For the text-containing cell, return its midpoint in [x, y] coordinate format. 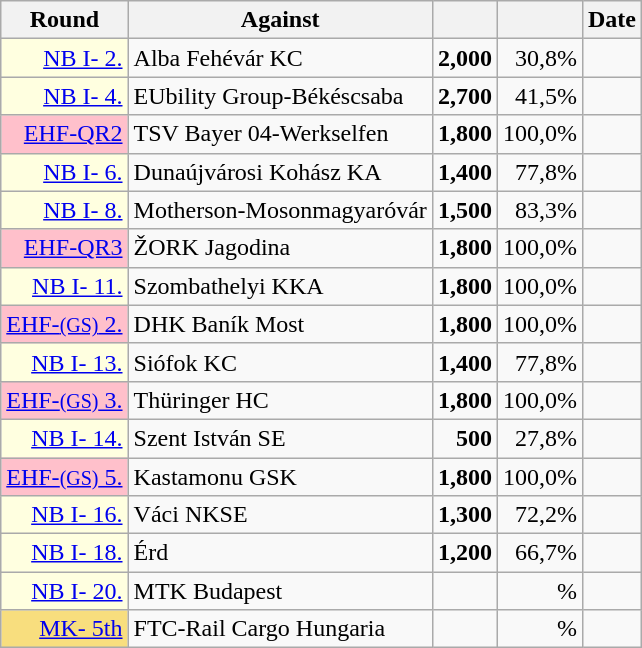
EHF-(GS) 5. [64, 477]
EHF-QR3 [64, 248]
NB I- 8. [64, 210]
TSV Bayer 04-Werkselfen [280, 134]
NB I- 16. [64, 515]
EHF-(GS) 2. [64, 324]
2,700 [464, 96]
Against [280, 20]
41,5% [540, 96]
Szent István SE [280, 438]
Alba Fehévár KC [280, 58]
ŽORK Jagodina [280, 248]
66,7% [540, 553]
NB I- 14. [64, 438]
72,2% [540, 515]
MK- 5th [64, 629]
NB I- 20. [64, 591]
NB I- 2. [64, 58]
Kastamonu GSK [280, 477]
Dunaújvárosi Kohász KA [280, 172]
Round [64, 20]
Érd [280, 553]
83,3% [540, 210]
1,200 [464, 553]
1,300 [464, 515]
NB I- 13. [64, 362]
Motherson-Mosonmagyaróvár [280, 210]
FTC-Rail Cargo Hungaria [280, 629]
Szombathelyi KKA [280, 286]
DHK Baník Most [280, 324]
30,8% [540, 58]
NB I- 6. [64, 172]
1,500 [464, 210]
Váci NKSE [280, 515]
Thüringer HC [280, 400]
NB I- 4. [64, 96]
MTK Budapest [280, 591]
2,000 [464, 58]
NB I- 11. [64, 286]
27,8% [540, 438]
Date [612, 20]
NB I- 18. [64, 553]
500 [464, 438]
EHF-QR2 [64, 134]
EUbility Group-Békéscsaba [280, 96]
Siófok KC [280, 362]
EHF-(GS) 3. [64, 400]
